Determine the (X, Y) coordinate at the center of the cell enclosing the given text.  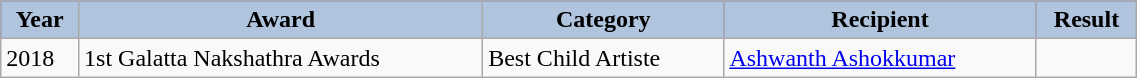
1st Galatta Nakshathra Awards (281, 58)
Ashwanth Ashokkumar (880, 58)
Award (281, 20)
Recipient (880, 20)
2018 (40, 58)
Best Child Artiste (604, 58)
Category (604, 20)
Result (1086, 20)
Year (40, 20)
